Identify which cell holds the provided text, then report its (X, Y) central coordinate. 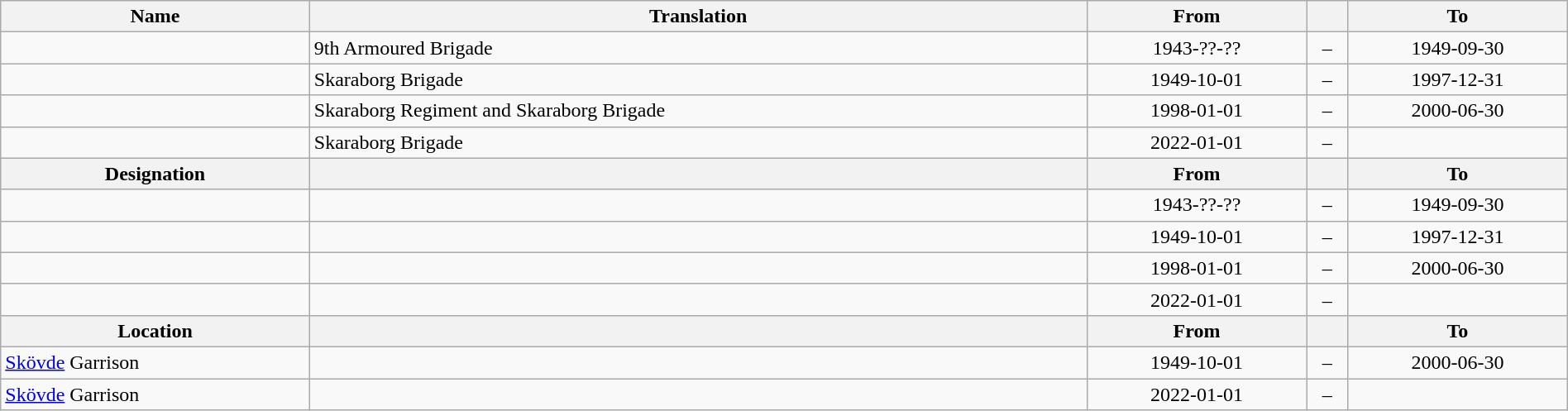
Translation (698, 17)
Location (155, 331)
Skaraborg Regiment and Skaraborg Brigade (698, 111)
9th Armoured Brigade (698, 48)
Designation (155, 174)
Name (155, 17)
